Output the [X, Y] coordinate of the center of the cell containing the given text.  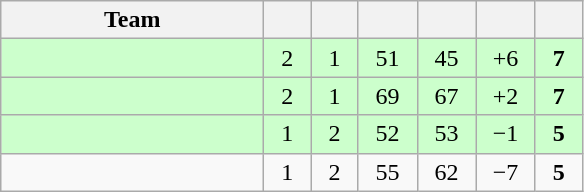
45 [446, 58]
−7 [506, 172]
+6 [506, 58]
Team [132, 20]
52 [388, 134]
55 [388, 172]
+2 [506, 96]
62 [446, 172]
67 [446, 96]
51 [388, 58]
−1 [506, 134]
69 [388, 96]
53 [446, 134]
